From the cell containing the given text, extract its center point as (X, Y) coordinate. 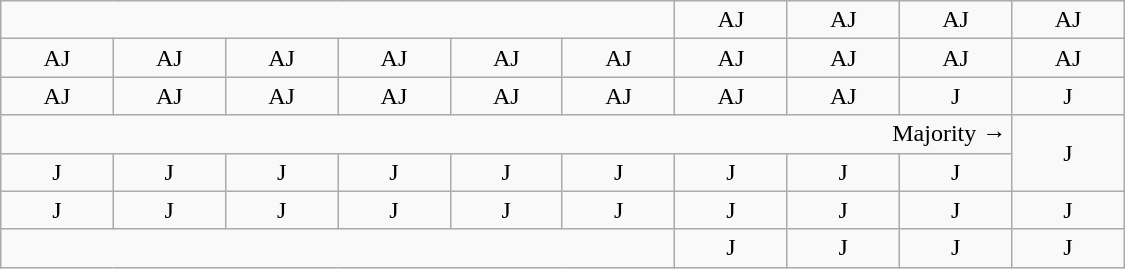
Majority → (506, 134)
